Output the [x, y] coordinate of the center of the cell containing the given text.  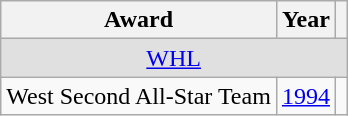
1994 [306, 96]
Year [306, 20]
Award [139, 20]
WHL [174, 58]
West Second All-Star Team [139, 96]
